Search for the cell housing the specified text and yield its (x, y) center coordinate. 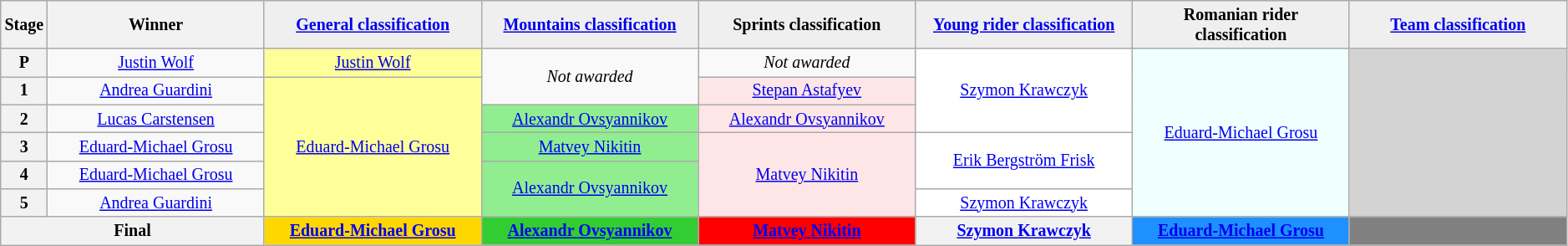
Stage (24, 25)
5 (24, 202)
Lucas Carstensen (155, 119)
Young rider classification (1024, 25)
General classification (373, 25)
4 (24, 174)
3 (24, 147)
2 (24, 119)
Sprints classification (807, 25)
Romanian rider classification (1241, 25)
Erik Bergström Frisk (1024, 161)
Winner (155, 25)
Team classification (1458, 25)
P (24, 64)
Mountains classification (590, 25)
1 (24, 90)
Final (133, 231)
Stepan Astafyev (807, 90)
